Pinpoint the cell where the given text exists, returning its (x, y) midpoint coordinate. 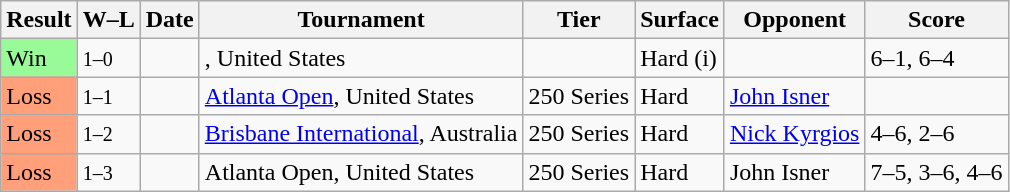
1–1 (108, 96)
Tournament (361, 20)
Brisbane International, Australia (361, 134)
Surface (680, 20)
Nick Kyrgios (794, 134)
Hard (i) (680, 58)
Win (39, 58)
Score (936, 20)
Date (170, 20)
Tier (579, 20)
Opponent (794, 20)
4–6, 2–6 (936, 134)
6–1, 6–4 (936, 58)
W–L (108, 20)
1–2 (108, 134)
1–3 (108, 172)
7–5, 3–6, 4–6 (936, 172)
1–0 (108, 58)
Result (39, 20)
, United States (361, 58)
